Scan for the cell matching the given text and deliver its (X, Y) coordinate at center. 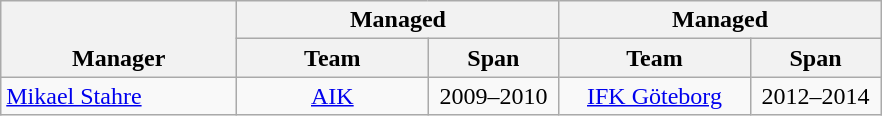
Manager (119, 39)
Mikael Stahre (119, 96)
IFK Göteborg (654, 96)
2012–2014 (816, 96)
2009–2010 (494, 96)
AIK (332, 96)
